For the text-containing cell, return its midpoint in [x, y] coordinate format. 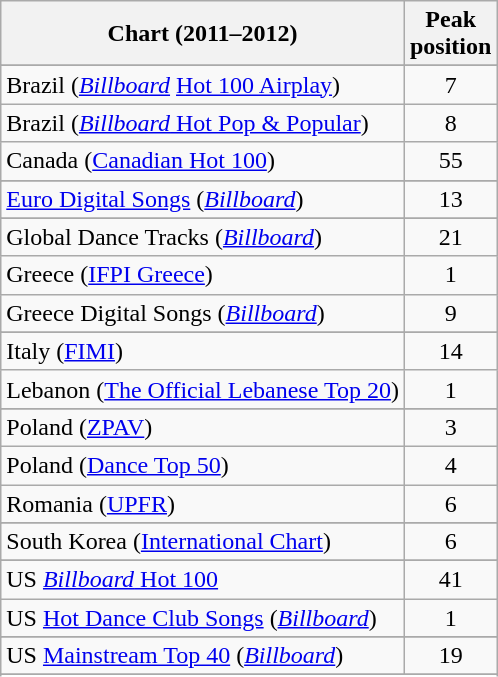
US Billboard Hot 100 [203, 580]
Lebanon (The Official Lebanese Top 20) [203, 389]
3 [450, 427]
US Hot Dance Club Songs (Billboard) [203, 618]
21 [450, 237]
9 [450, 313]
55 [450, 161]
8 [450, 123]
4 [450, 465]
41 [450, 580]
14 [450, 351]
Global Dance Tracks (Billboard) [203, 237]
Italy (FIMI) [203, 351]
South Korea (International Chart) [203, 542]
Canada (Canadian Hot 100) [203, 161]
7 [450, 85]
US Mainstream Top 40 (Billboard) [203, 656]
19 [450, 656]
Greece Digital Songs (Billboard) [203, 313]
Brazil (Billboard Hot Pop & Popular) [203, 123]
Poland (Dance Top 50) [203, 465]
Euro Digital Songs (Billboard) [203, 199]
Greece (IFPI Greece) [203, 275]
Peakposition [450, 34]
Brazil (Billboard Hot 100 Airplay) [203, 85]
Poland (ZPAV) [203, 427]
13 [450, 199]
Romania (UPFR) [203, 503]
Chart (2011–2012) [203, 34]
